Detect which cell encompasses the target text, then output its [X, Y] center coordinate. 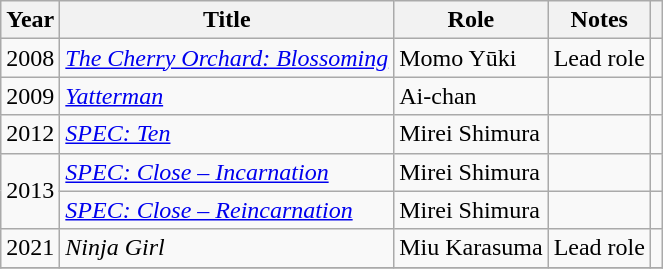
Ai-chan [471, 96]
Title [227, 20]
2012 [30, 134]
2013 [30, 191]
Miu Karasuma [471, 248]
2008 [30, 58]
SPEC: Close – Incarnation [227, 172]
Role [471, 20]
2021 [30, 248]
2009 [30, 96]
Momo Yūki [471, 58]
The Cherry Orchard: Blossoming [227, 58]
Yatterman [227, 96]
Ninja Girl [227, 248]
Year [30, 20]
Notes [599, 20]
SPEC: Close – Reincarnation [227, 210]
SPEC: Ten [227, 134]
